Output the [X, Y] coordinate of the center of the cell containing the given text.  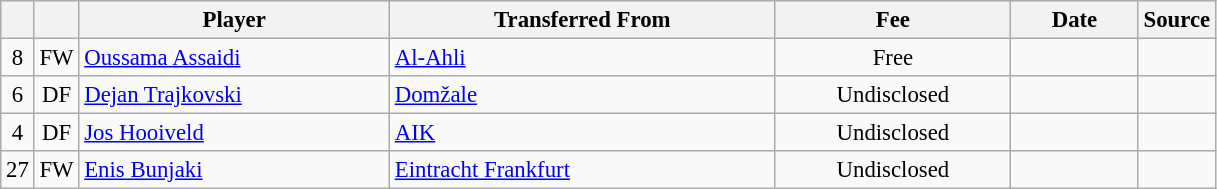
4 [18, 133]
Oussama Assaidi [234, 58]
Player [234, 20]
Date [1075, 20]
27 [18, 170]
Eintracht Frankfurt [582, 170]
AIK [582, 133]
Al-Ahli [582, 58]
8 [18, 58]
Domžale [582, 95]
Free [893, 58]
Enis Bunjaki [234, 170]
6 [18, 95]
Jos Hooiveld [234, 133]
Fee [893, 20]
Transferred From [582, 20]
Source [1176, 20]
Dejan Trajkovski [234, 95]
